Find where the given text appears and provide that cell's center as [X, Y] coordinate. 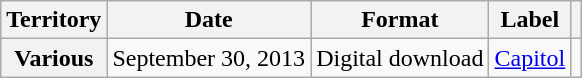
Capitol [530, 58]
Label [530, 20]
Digital download [400, 58]
September 30, 2013 [209, 58]
Date [209, 20]
Territory [54, 20]
Format [400, 20]
Various [54, 58]
